Scan for the cell matching the given text and deliver its [X, Y] coordinate at center. 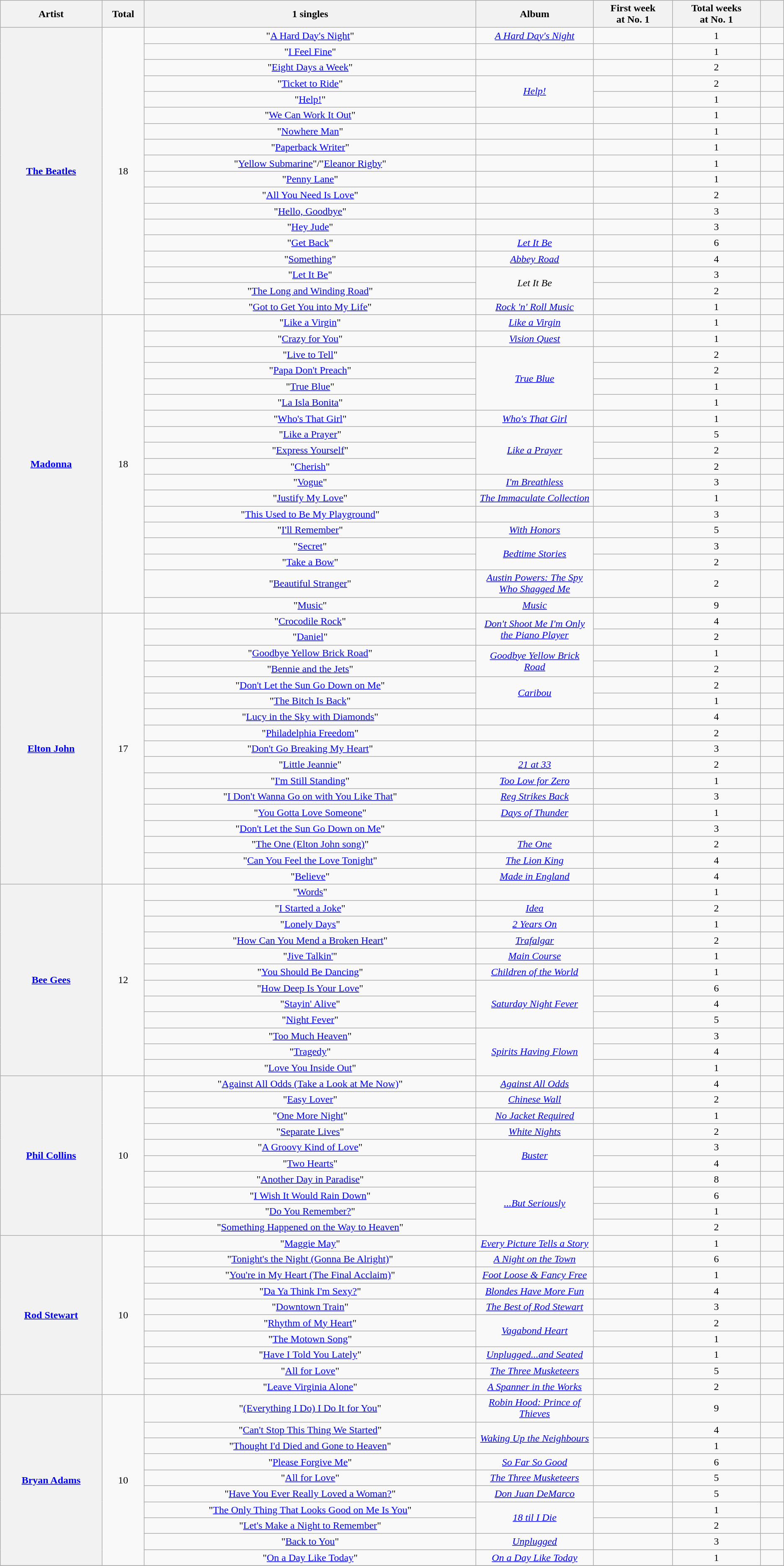
On a Day Like Today [534, 1558]
Madonna [51, 464]
So Far So Good [534, 1462]
I'm Breathless [534, 482]
"Something" [310, 259]
"You Should Be Dancing" [310, 972]
"Da Ya Think I'm Sexy?" [310, 1291]
"Against All Odds (Take a Look at Me Now)" [310, 1084]
Music [534, 605]
"Hello, Goodbye" [310, 211]
Austin Powers: The Spy Who Shagged Me [534, 583]
"Ticket to Ride" [310, 83]
Total [123, 14]
"A Hard Day's Night" [310, 36]
"I Started a Joke" [310, 908]
The Best of Rod Stewart [534, 1307]
"The Motown Song" [310, 1339]
"Separate Lives" [310, 1131]
"Take a Bow" [310, 562]
"How Deep Is Your Love" [310, 988]
The Beatles [51, 171]
"Secret" [310, 546]
"Philadelphia Freedom" [310, 733]
Trafalgar [534, 940]
"Vogue" [310, 482]
Every Picture Tells a Story [534, 1243]
"Like a Prayer" [310, 434]
White Nights [534, 1131]
Spirits Having Flown [534, 1052]
Phil Collins [51, 1156]
"Do You Remember?" [310, 1211]
"The Long and Winding Road" [310, 291]
"Can't Stop This Thing We Started" [310, 1430]
A Hard Day's Night [534, 36]
"Paperback Writer" [310, 147]
"Live to Tell" [310, 355]
"Yellow Submarine"/"Eleanor Rigby" [310, 163]
"Daniel" [310, 637]
"Don't Go Breaking My Heart" [310, 749]
"Lonely Days" [310, 924]
"Night Fever" [310, 1020]
"You Gotta Love Someone" [310, 813]
"I Feel Fine" [310, 52]
"The One (Elton John song)" [310, 844]
12 [123, 980]
"Bennie and the Jets" [310, 669]
"Too Much Heaven" [310, 1036]
"(Everything I Do) I Do It for You" [310, 1408]
Total weeksat No. 1 [716, 14]
"Crazy for You" [310, 339]
Against All Odds [534, 1084]
Don Juan DeMarco [534, 1494]
Help! [534, 91]
"Nowhere Man" [310, 131]
"Help!" [310, 99]
With Honors [534, 530]
"On a Day Like Today" [310, 1558]
"Papa Don't Preach" [310, 370]
"True Blue" [310, 386]
A Night on the Town [534, 1259]
"Stayin' Alive" [310, 1004]
"One More Night" [310, 1116]
"Another Day in Paradise" [310, 1179]
...But Seriously [534, 1203]
Caribou [534, 693]
Children of the World [534, 972]
"Have I Told You Lately" [310, 1355]
Album [534, 14]
Rock 'n' Roll Music [534, 307]
Bryan Adams [51, 1480]
"A Groovy Kind of Love" [310, 1147]
Who's That Girl [534, 418]
"Crocodile Rock" [310, 621]
Don't Shoot Me I'm Only the Piano Player [534, 629]
"Maggie May" [310, 1243]
Elton John [51, 748]
"Two Hearts" [310, 1163]
"Beautiful Stranger" [310, 583]
"Please Forgive Me" [310, 1462]
"This Used to Be My Playground" [310, 514]
"Leave Virginia Alone" [310, 1387]
"Cherish" [310, 466]
Vision Quest [534, 339]
8 [716, 1179]
17 [123, 748]
Robin Hood: Prince of Thieves [534, 1408]
Abbey Road [534, 259]
"Let It Be" [310, 275]
Saturday Night Fever [534, 1004]
"Penny Lane" [310, 179]
"La Isla Bonita" [310, 402]
"Love You Inside Out" [310, 1068]
"Express Yourself" [310, 450]
Rod Stewart [51, 1315]
"I'm Still Standing" [310, 781]
"Tragedy" [310, 1052]
Foot Loose & Fancy Free [534, 1275]
"Let's Make a Night to Remember" [310, 1526]
"Easy Lover" [310, 1100]
Reg Strikes Back [534, 797]
The Immaculate Collection [534, 498]
"All You Need Is Love" [310, 195]
21 at 33 [534, 765]
"Downtown Train" [310, 1307]
"Who's That Girl" [310, 418]
"Can You Feel the Love Tonight" [310, 860]
Bee Gees [51, 980]
18 til I Die [534, 1518]
Goodbye Yellow Brick Road [534, 661]
"Words" [310, 892]
Days of Thunder [534, 813]
Buster [534, 1155]
Too Low for Zero [534, 781]
"Something Happened on the Way to Heaven" [310, 1227]
"Rhythm of My Heart" [310, 1323]
Main Course [534, 956]
"Back to You" [310, 1542]
"Justify My Love" [310, 498]
"Believe" [310, 876]
The One [534, 844]
Waking Up the Neighbours [534, 1438]
Idea [534, 908]
Artist [51, 14]
"Eight Days a Week" [310, 67]
"Thought I'd Died and Gone to Heaven" [310, 1446]
True Blue [534, 378]
Vagabond Heart [534, 1331]
Like a Prayer [534, 450]
1 singles [310, 14]
First weekat No. 1 [633, 14]
"We Can Work It Out" [310, 115]
"I Don't Wanna Go on with You Like That" [310, 797]
"Music" [310, 605]
"Got to Get You into My Life" [310, 307]
Made in England [534, 876]
No Jacket Required [534, 1116]
Chinese Wall [534, 1100]
"Have You Ever Really Loved a Woman?" [310, 1494]
2 Years On [534, 924]
Bedtime Stories [534, 554]
The Lion King [534, 860]
"How Can You Mend a Broken Heart" [310, 940]
Unplugged...and Seated [534, 1355]
"The Bitch Is Back" [310, 701]
"Like a Virgin" [310, 323]
"I Wish It Would Rain Down" [310, 1195]
Like a Virgin [534, 323]
"Tonight's the Night (Gonna Be Alright)" [310, 1259]
"I'll Remember" [310, 530]
"Jive Talkin'" [310, 956]
"Little Jeannie" [310, 765]
"The Only Thing That Looks Good on Me Is You" [310, 1510]
Blondes Have More Fun [534, 1291]
Unplugged [534, 1542]
"Lucy in the Sky with Diamonds" [310, 717]
"Get Back" [310, 243]
"Hey Jude" [310, 227]
A Spanner in the Works [534, 1387]
"Goodbye Yellow Brick Road" [310, 653]
"You're in My Heart (The Final Acclaim)" [310, 1275]
